Output the [X, Y] coordinate of the center of the cell containing the given text.  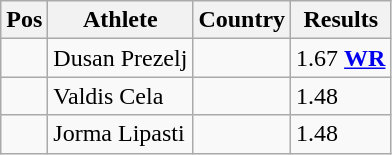
Country [242, 20]
Pos [24, 20]
1.67 WR [341, 58]
Dusan Prezelj [120, 58]
Results [341, 20]
Athlete [120, 20]
Jorma Lipasti [120, 134]
Valdis Cela [120, 96]
